Provide the [x, y] coordinate of the cell's center where the given text is located.  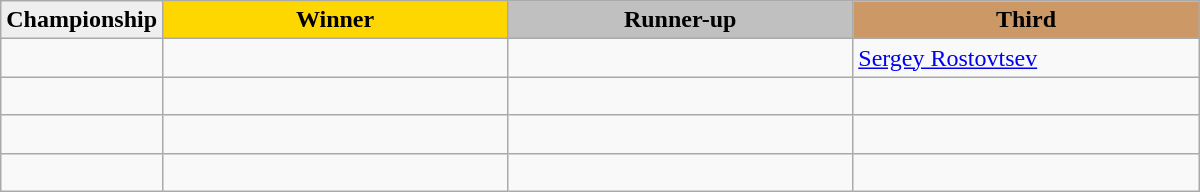
Runner-up [680, 20]
Winner [336, 20]
Third [1026, 20]
Sergey Rostovtsev [1026, 58]
Championship [82, 20]
